Detect which cell encompasses the target text, then output its [X, Y] center coordinate. 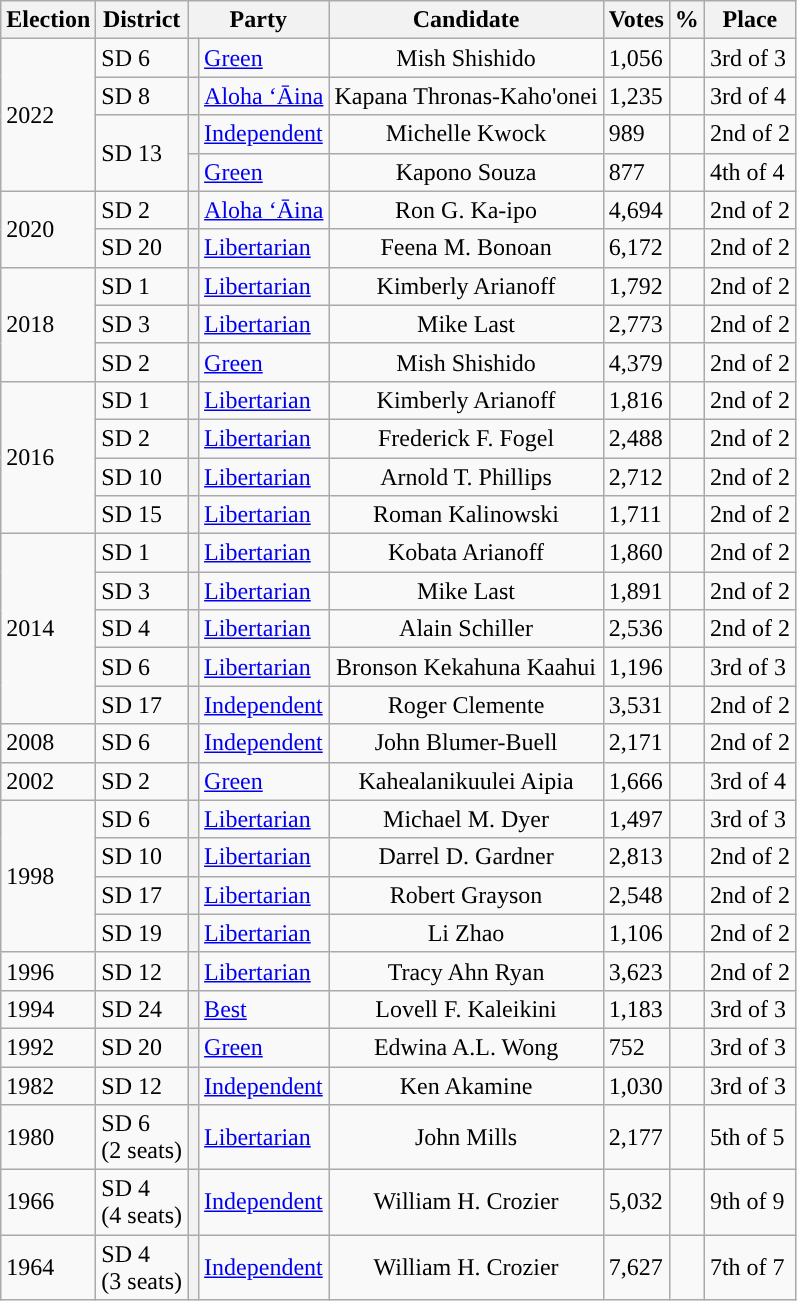
1,792 [636, 286]
1996 [48, 971]
1964 [48, 1268]
4,379 [636, 362]
1,497 [636, 819]
2,171 [636, 743]
1,030 [636, 1085]
Lovell F. Kaleikini [466, 1009]
5,032 [636, 1202]
2,536 [636, 629]
1,183 [636, 1009]
SD 4(4 seats) [142, 1202]
1992 [48, 1047]
4,694 [636, 210]
Place [750, 20]
1998 [48, 876]
2022 [48, 115]
2,773 [636, 324]
Tracy Ahn Ryan [466, 971]
5th of 5 [750, 1138]
John Blumer-Buell [466, 743]
2016 [48, 457]
Michael M. Dyer [466, 819]
Party [258, 20]
2,712 [636, 477]
SD 8 [142, 96]
Darrel D. Gardner [466, 857]
752 [636, 1047]
SD 24 [142, 1009]
Li Zhao [466, 933]
Michelle Kwock [466, 134]
2,813 [636, 857]
Roger Clemente [466, 705]
Feena M. Bonoan [466, 248]
Best [264, 1009]
Bronson Kekahuna Kaahui [466, 667]
1,056 [636, 58]
Votes [636, 20]
2020 [48, 229]
Frederick F. Fogel [466, 438]
1982 [48, 1085]
1,196 [636, 667]
Kapono Souza [466, 172]
7,627 [636, 1268]
2008 [48, 743]
1,816 [636, 400]
Kahealanikuulei Aipia [466, 781]
2014 [48, 629]
SD 19 [142, 933]
SD 15 [142, 515]
1,891 [636, 591]
John Mills [466, 1138]
Edwina A.L. Wong [466, 1047]
Alain Schiller [466, 629]
SD 4(3 seats) [142, 1268]
2018 [48, 324]
2,488 [636, 438]
2002 [48, 781]
1,235 [636, 96]
Robert Grayson [466, 895]
4th of 4 [750, 172]
Roman Kalinowski [466, 515]
District [142, 20]
SD 6(2 seats) [142, 1138]
1994 [48, 1009]
% [686, 20]
2,177 [636, 1138]
Election [48, 20]
Ken Akamine [466, 1085]
1,106 [636, 933]
1,711 [636, 515]
SD 4 [142, 629]
1,666 [636, 781]
989 [636, 134]
1,860 [636, 553]
Candidate [466, 20]
3,623 [636, 971]
Kobata Arianoff [466, 553]
1980 [48, 1138]
1966 [48, 1202]
7th of 7 [750, 1268]
Arnold T. Phillips [466, 477]
SD 13 [142, 153]
Ron G. Ka-ipo [466, 210]
3,531 [636, 705]
9th of 9 [750, 1202]
6,172 [636, 248]
877 [636, 172]
Kapana Thronas-Kaho'onei [466, 96]
2,548 [636, 895]
